Return the (X, Y) coordinate for the center point of the cell that contains the specified text.  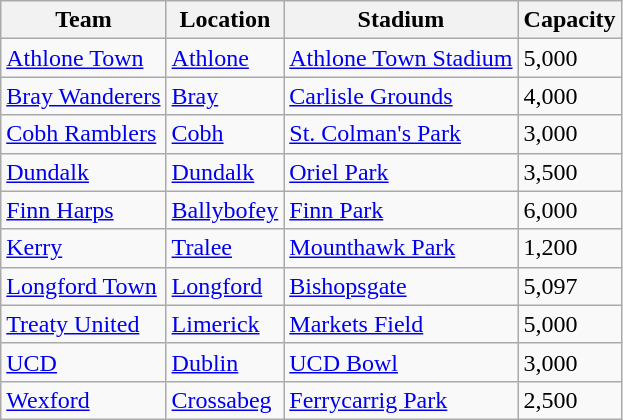
Mounthawk Park (401, 248)
Team (84, 20)
Dublin (225, 362)
Location (225, 20)
Ferrycarrig Park (401, 400)
Bray Wanderers (84, 96)
3,500 (570, 172)
Athlone Town Stadium (401, 58)
2,500 (570, 400)
Tralee (225, 248)
Cobh Ramblers (84, 134)
UCD (84, 362)
Limerick (225, 324)
Carlisle Grounds (401, 96)
Bishopsgate (401, 286)
Markets Field (401, 324)
Treaty United (84, 324)
Oriel Park (401, 172)
Wexford (84, 400)
1,200 (570, 248)
Longford (225, 286)
Capacity (570, 20)
Bray (225, 96)
Athlone (225, 58)
5,097 (570, 286)
Finn Park (401, 210)
4,000 (570, 96)
Crossabeg (225, 400)
Kerry (84, 248)
6,000 (570, 210)
Cobh (225, 134)
St. Colman's Park (401, 134)
Stadium (401, 20)
Longford Town (84, 286)
Athlone Town (84, 58)
Finn Harps (84, 210)
Ballybofey (225, 210)
UCD Bowl (401, 362)
